Scan for the cell matching the given text and deliver its [X, Y] coordinate at center. 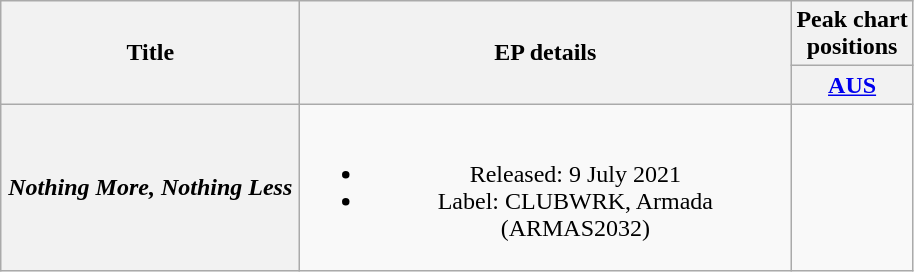
AUS [852, 85]
Peak chartpositions [852, 34]
Released: 9 July 2021Label: CLUBWRK, Armada (ARMAS2032) [546, 188]
EP details [546, 52]
Title [150, 52]
Nothing More, Nothing Less [150, 188]
